Return the (X, Y) coordinate for the center point of the cell that contains the specified text.  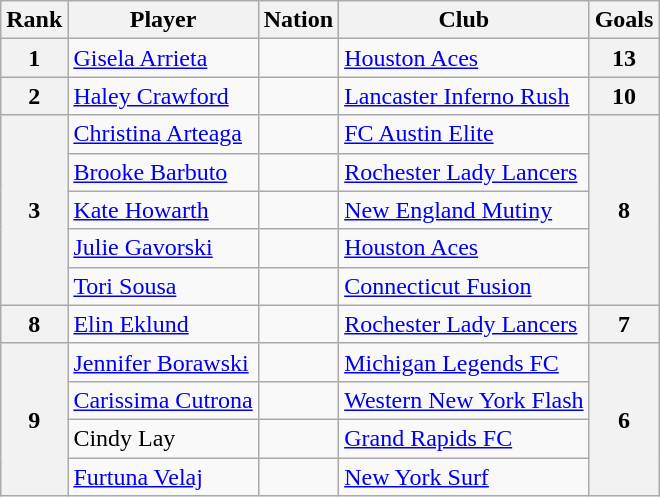
Gisela Arrieta (163, 58)
Cindy Lay (163, 438)
Kate Howarth (163, 210)
Haley Crawford (163, 96)
New York Surf (464, 477)
6 (624, 419)
10 (624, 96)
Carissima Cutrona (163, 400)
3 (34, 210)
Club (464, 20)
Elin Eklund (163, 324)
Jennifer Borawski (163, 362)
Goals (624, 20)
13 (624, 58)
Western New York Flash (464, 400)
Furtuna Velaj (163, 477)
New England Mutiny (464, 210)
Rank (34, 20)
7 (624, 324)
Lancaster Inferno Rush (464, 96)
Connecticut Fusion (464, 286)
Tori Sousa (163, 286)
FC Austin Elite (464, 134)
Christina Arteaga (163, 134)
9 (34, 419)
Julie Gavorski (163, 248)
Grand Rapids FC (464, 438)
Nation (298, 20)
2 (34, 96)
Player (163, 20)
1 (34, 58)
Brooke Barbuto (163, 172)
Michigan Legends FC (464, 362)
